Pinpoint the cell where the given text exists, returning its (X, Y) midpoint coordinate. 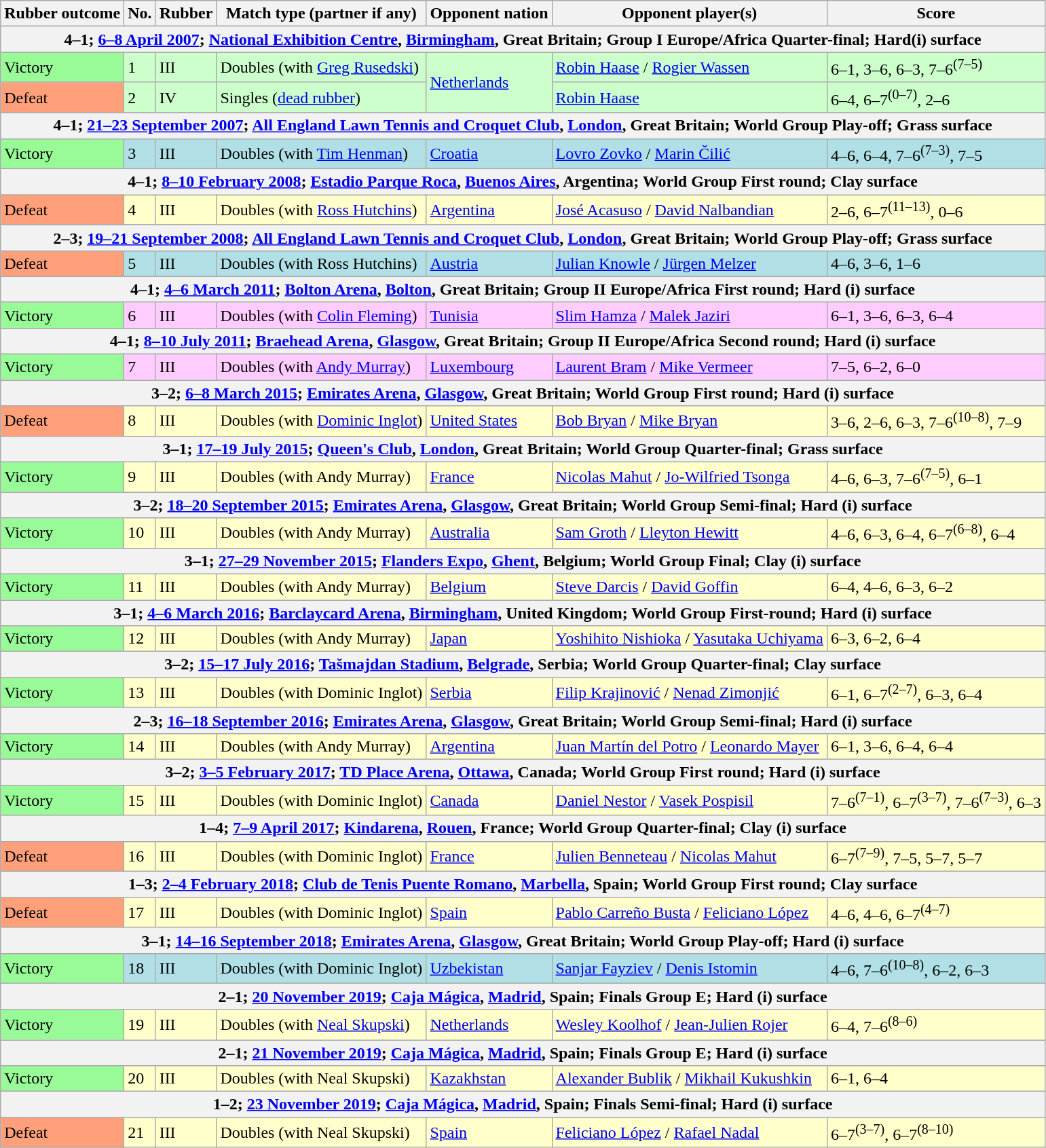
6–3, 6–2, 6–4 (935, 639)
4–6, 4–6, 6–7(4–7) (935, 912)
Steve Darcis / David Goffin (690, 587)
Alexander Bublik / Mikhail Kukushkin (690, 1079)
3–2; 15–17 July 2016; Tašmajdan Stadium, Belgrade, Serbia; World Group Quarter-final; Clay surface (523, 665)
6–4, 4–6, 6–3, 6–2 (935, 587)
4–1; 8–10 July 2011; Braehead Arena, Glasgow, Great Britain; Group II Europe/Africa Second round; Hard (i) surface (523, 341)
3–1; 14–16 September 2018; Emirates Arena, Glasgow, Great Britain; World Group Play-off; Hard (i) surface (523, 940)
Laurent Bram / Mike Vermeer (690, 367)
Filip Krajinović / Nenad Zimonjić (690, 692)
José Acasuso / David Nalbandian (690, 210)
7–6(7–1), 6–7(3–7), 7–6(7–3), 6–3 (935, 800)
Rubber (186, 14)
21 (140, 1132)
Australia (489, 534)
4–6, 3–6, 1–6 (935, 263)
6–1, 3–6, 6–4, 6–4 (935, 746)
3–1; 17–19 July 2015; Queen's Club, London, Great Britain; World Group Quarter-final; Grass surface (523, 449)
Doubles (with Greg Rusedski) (322, 68)
United States (489, 421)
1–4; 7–9 April 2017; Kindarena, Rouen, France; World Group Quarter-final; Clay (i) surface (523, 828)
7–5, 6–2, 6–0 (935, 367)
6–1, 3–6, 6–3, 6–4 (935, 315)
4 (140, 210)
3–2; 18–20 September 2015; Emirates Arena, Glasgow, Great Britain; World Group Semi-final; Hard (i) surface (523, 505)
Robin Haase (690, 98)
6–7(3–7), 6–7(8–10) (935, 1132)
Tunisia (489, 315)
3–1; 27–29 November 2015; Flanders Expo, Ghent, Belgium; World Group Final; Clay (i) surface (523, 561)
4–6, 7–6(10–8), 6–2, 6–3 (935, 968)
Japan (489, 639)
6–1, 3–6, 6–3, 7–6(7–5) (935, 68)
9 (140, 477)
Sam Groth / Lleyton Hewitt (690, 534)
14 (140, 746)
2–1; 20 November 2019; Caja Mágica, Madrid, Spain; Finals Group E; Hard (i) surface (523, 997)
2–3; 16–18 September 2016; Emirates Arena, Glasgow, Great Britain; World Group Semi-final; Hard (i) surface (523, 720)
Juan Martín del Potro / Leonardo Mayer (690, 746)
Nicolas Mahut / Jo-Wilfried Tsonga (690, 477)
20 (140, 1079)
Singles (dead rubber) (322, 98)
Uzbekistan (489, 968)
Julien Benneteau / Nicolas Mahut (690, 857)
4–6, 6–3, 7–6(7–5), 6–1 (935, 477)
Julian Knowle / Jürgen Melzer (690, 263)
11 (140, 587)
6–1, 6–7(2–7), 6–3, 6–4 (935, 692)
Opponent player(s) (690, 14)
Lovro Zovko / Marin Čilić (690, 153)
2–1; 21 November 2019; Caja Mágica, Madrid, Spain; Finals Group E; Hard (i) surface (523, 1053)
8 (140, 421)
6–4, 7–6(8–6) (935, 1025)
Feliciano López / Rafael Nadal (690, 1132)
19 (140, 1025)
2–6, 6–7(11–13), 0–6 (935, 210)
4–6, 6–3, 6–4, 6–7(6–8), 6–4 (935, 534)
10 (140, 534)
3 (140, 153)
Opponent nation (489, 14)
13 (140, 692)
1–3; 2–4 February 2018; Club de Tenis Puente Romano, Marbella, Spain; World Group First round; Clay surface (523, 885)
16 (140, 857)
Croatia (489, 153)
2 (140, 98)
IV (186, 98)
Rubber outcome (62, 14)
Serbia (489, 692)
1–2; 23 November 2019; Caja Mágica, Madrid, Spain; Finals Semi-final; Hard (i) surface (523, 1105)
4–1; 6–8 April 2007; National Exhibition Centre, Birmingham, Great Britain; Group I Europe/Africa Quarter-final; Hard(i) surface (523, 39)
Slim Hamza / Malek Jaziri (690, 315)
Wesley Koolhof / Jean-Julien Rojer (690, 1025)
Yoshihito Nishioka / Yasutaka Uchiyama (690, 639)
1 (140, 68)
Sanjar Fayziev / Denis Istomin (690, 968)
18 (140, 968)
17 (140, 912)
3–6, 2–6, 6–3, 7–6(10–8), 7–9 (935, 421)
6–1, 6–4 (935, 1079)
6 (140, 315)
Bob Bryan / Mike Bryan (690, 421)
4–1; 21–23 September 2007; All England Lawn Tennis and Croquet Club, London, Great Britain; World Group Play-off; Grass surface (523, 126)
4–1; 4–6 March 2011; Bolton Arena, Bolton, Great Britain; Group II Europe/Africa First round; Hard (i) surface (523, 289)
6–7(7–9), 7–5, 5–7, 5–7 (935, 857)
3–2; 3–5 February 2017; TD Place Arena, Ottawa, Canada; World Group First round; Hard (i) surface (523, 772)
4–6, 6–4, 7–6(7–3), 7–5 (935, 153)
Doubles (with Colin Fleming) (322, 315)
Match type (partner if any) (322, 14)
5 (140, 263)
3–1; 4–6 March 2016; Barclaycard Arena, Birmingham, United Kingdom; World Group First-round; Hard (i) surface (523, 613)
Score (935, 14)
Pablo Carreño Busta / Feliciano López (690, 912)
Doubles (with Tim Henman) (322, 153)
4–1; 8–10 February 2008; Estadio Parque Roca, Buenos Aires, Argentina; World Group First round; Clay surface (523, 182)
15 (140, 800)
Kazakhstan (489, 1079)
Austria (489, 263)
No. (140, 14)
6–4, 6–7(0–7), 2–6 (935, 98)
Canada (489, 800)
Belgium (489, 587)
2–3; 19–21 September 2008; All England Lawn Tennis and Croquet Club, London, Great Britain; World Group Play-off; Grass surface (523, 238)
7 (140, 367)
Robin Haase / Rogier Wassen (690, 68)
Daniel Nestor / Vasek Pospisil (690, 800)
12 (140, 639)
3–2; 6–8 March 2015; Emirates Arena, Glasgow, Great Britain; World Group First round; Hard (i) surface (523, 393)
Luxembourg (489, 367)
